For the text-containing cell, return its midpoint in (X, Y) coordinate format. 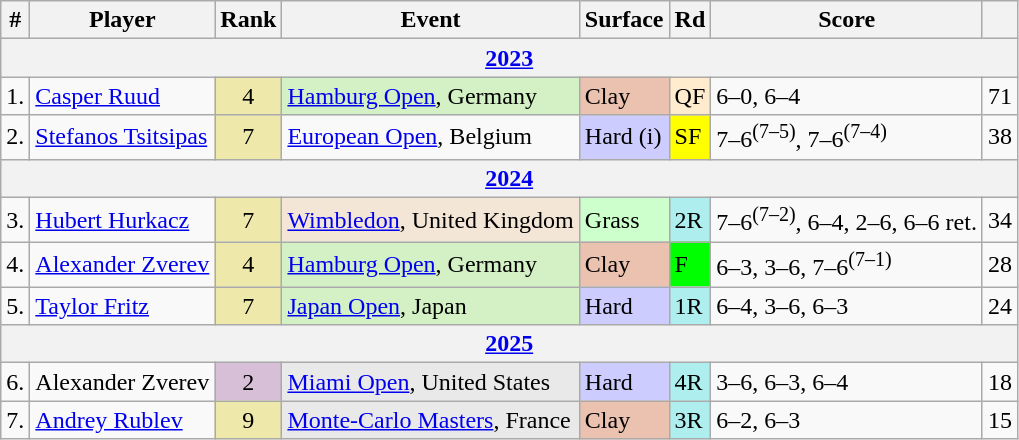
18 (1000, 382)
2023 (510, 58)
15 (1000, 420)
SF (690, 138)
Taylor Fritz (122, 306)
34 (1000, 220)
Player (122, 20)
28 (1000, 264)
7–6(7–5), 7–6(7–4) (847, 138)
3–6, 6–3, 6–4 (847, 382)
3. (16, 220)
European Open, Belgium (430, 138)
7. (16, 420)
24 (1000, 306)
38 (1000, 138)
Casper Ruud (122, 96)
3R (690, 420)
2R (690, 220)
Japan Open, Japan (430, 306)
1. (16, 96)
6. (16, 382)
Miami Open, United States (430, 382)
4. (16, 264)
4R (690, 382)
Rank (248, 20)
Grass (624, 220)
2. (16, 138)
Surface (624, 20)
2 (248, 382)
7–6(7–2), 6–4, 2–6, 6–6 ret. (847, 220)
Hard (i) (624, 138)
2025 (510, 344)
Hubert Hurkacz (122, 220)
F (690, 264)
# (16, 20)
Monte-Carlo Masters, France (430, 420)
6–3, 3–6, 7–6(7–1) (847, 264)
Wimbledon, United Kingdom (430, 220)
6–2, 6–3 (847, 420)
9 (248, 420)
Rd (690, 20)
6–0, 6–4 (847, 96)
2024 (510, 178)
1R (690, 306)
Event (430, 20)
71 (1000, 96)
Andrey Rublev (122, 420)
Score (847, 20)
Stefanos Tsitsipas (122, 138)
6–4, 3–6, 6–3 (847, 306)
QF (690, 96)
5. (16, 306)
